For the text-containing cell, return its midpoint in [x, y] coordinate format. 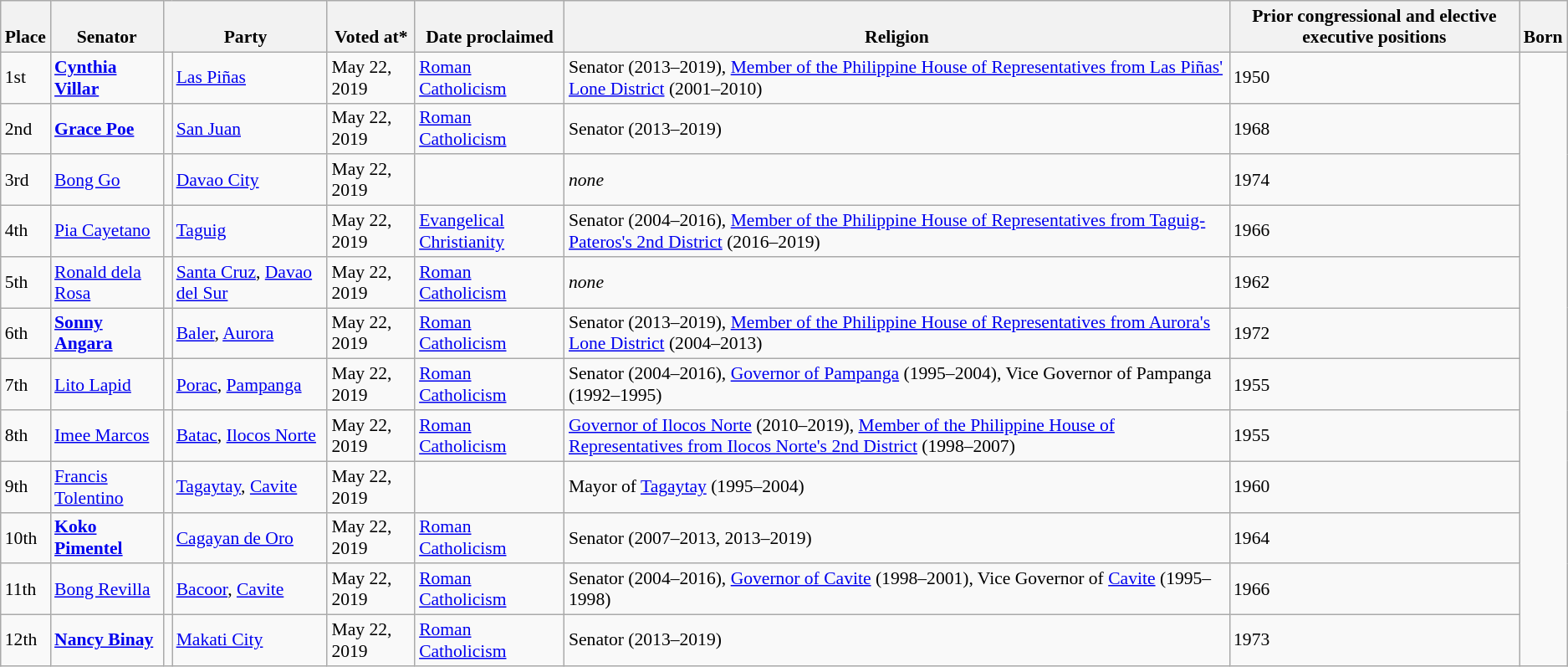
Tagaytay, Cavite [250, 487]
Batac, Ilocos Norte [250, 435]
1960 [1375, 487]
Religion [896, 27]
1968 [1375, 129]
Pia Cayetano [107, 231]
6th [25, 333]
Senator (2013–2019), Member of the Philippine House of Representatives from Las Piñas' Lone District (2001–2010) [896, 77]
Lito Lapid [107, 385]
7th [25, 385]
Imee Marcos [107, 435]
3rd [25, 181]
Evangelical Christianity [490, 231]
Makati City [250, 641]
Date proclaimed [490, 27]
Baler, Aurora [250, 333]
8th [25, 435]
5th [25, 283]
Taguig [250, 231]
1st [25, 77]
Party [245, 27]
Bong Revilla [107, 589]
Place [25, 27]
Mayor of Tagaytay (1995–2004) [896, 487]
1964 [1375, 537]
Born [1544, 27]
Santa Cruz, Davao del Sur [250, 283]
1972 [1375, 333]
Bong Go [107, 181]
Cagayan de Oro [250, 537]
Senator (2004–2016), Member of the Philippine House of Representatives from Taguig-Pateros's 2nd District (2016–2019) [896, 231]
Senator (2007–2013, 2013–2019) [896, 537]
12th [25, 641]
San Juan [250, 129]
Francis Tolentino [107, 487]
Grace Poe [107, 129]
Prior congressional and elective executive positions [1375, 27]
Koko Pimentel [107, 537]
4th [25, 231]
Voted at* [371, 27]
Davao City [250, 181]
Governor of Ilocos Norte (2010–2019), Member of the Philippine House of Representatives from Ilocos Norte's 2nd District (1998–2007) [896, 435]
Bacoor, Cavite [250, 589]
9th [25, 487]
10th [25, 537]
Porac, Pampanga [250, 385]
Senator (2004–2016), Governor of Pampanga (1995–2004), Vice Governor of Pampanga (1992–1995) [896, 385]
Senator (2013–2019), Member of the Philippine House of Representatives from Aurora's Lone District (2004–2013) [896, 333]
2nd [25, 129]
Senator (2004–2016), Governor of Cavite (1998–2001), Vice Governor of Cavite (1995–1998) [896, 589]
11th [25, 589]
Ronald dela Rosa [107, 283]
1973 [1375, 641]
Senator [107, 27]
Nancy Binay [107, 641]
Las Piñas [250, 77]
Cynthia Villar [107, 77]
1962 [1375, 283]
Sonny Angara [107, 333]
1950 [1375, 77]
1974 [1375, 181]
